Extract the [X, Y] coordinate from the center of the cell holding the provided text.  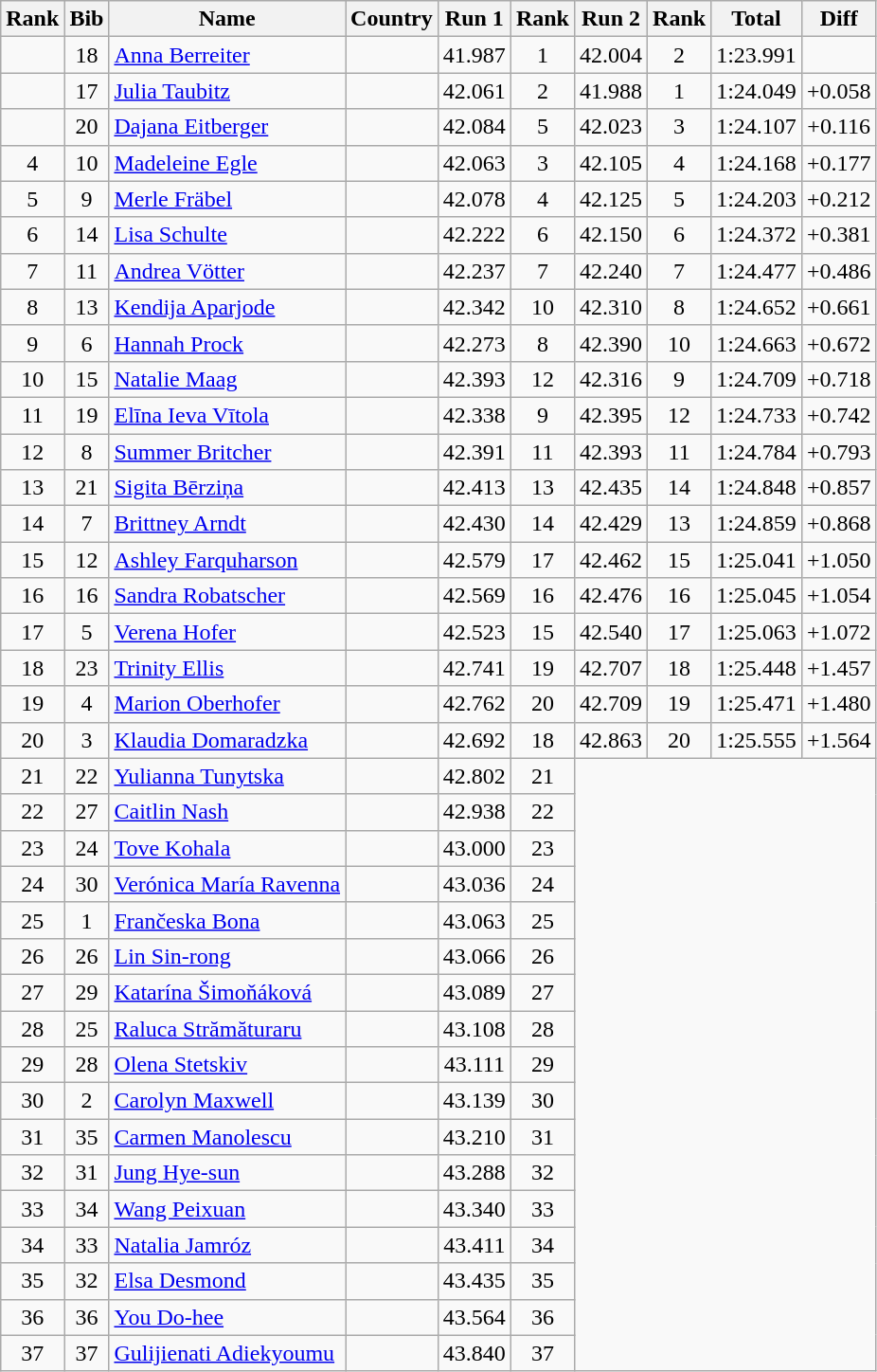
+0.212 [839, 199]
43.564 [474, 1317]
Trinity Ellis [227, 668]
1:23.991 [757, 55]
42.569 [474, 596]
+1.054 [839, 596]
1:24.663 [757, 343]
42.310 [610, 307]
42.273 [474, 343]
1:24.709 [757, 379]
+1.072 [839, 632]
42.125 [610, 199]
42.523 [474, 632]
43.411 [474, 1245]
Yulianna Tunytska [227, 776]
Verónica María Ravenna [227, 884]
1:25.041 [757, 560]
42.078 [474, 199]
+0.058 [839, 91]
43.108 [474, 1028]
1:24.372 [757, 235]
+0.672 [839, 343]
+1.050 [839, 560]
Caitlin Nash [227, 812]
Lin Sin-rong [227, 956]
1:24.107 [757, 127]
Verena Hofer [227, 632]
Frančeska Bona [227, 920]
Ashley Farquharson [227, 560]
42.061 [474, 91]
43.036 [474, 884]
Klaudia Domaradzka [227, 740]
Name [227, 19]
42.342 [474, 307]
1:24.859 [757, 524]
You Do-hee [227, 1317]
1:25.063 [757, 632]
Andrea Vötter [227, 271]
1:24.848 [757, 488]
Olena Stetskiv [227, 1065]
+0.793 [839, 452]
41.987 [474, 55]
1:24.203 [757, 199]
42.391 [474, 452]
41.988 [610, 91]
42.222 [474, 235]
Jung Hye-sun [227, 1173]
Merle Fräbel [227, 199]
42.023 [610, 127]
42.237 [474, 271]
Katarína Šimoňáková [227, 992]
+0.661 [839, 307]
Julia Taubitz [227, 91]
42.540 [610, 632]
42.863 [610, 740]
42.692 [474, 740]
42.802 [474, 776]
1:24.049 [757, 91]
1:24.477 [757, 271]
Bib [87, 19]
42.435 [610, 488]
Run 2 [610, 19]
43.288 [474, 1173]
Run 1 [474, 19]
42.150 [610, 235]
+0.177 [839, 163]
Brittney Arndt [227, 524]
Carmen Manolescu [227, 1137]
42.462 [610, 560]
Natalie Maag [227, 379]
42.430 [474, 524]
Lisa Schulte [227, 235]
43.063 [474, 920]
43.089 [474, 992]
42.579 [474, 560]
42.240 [610, 271]
1:25.448 [757, 668]
1:25.555 [757, 740]
Gulijienati Adiekyoumu [227, 1353]
+0.486 [839, 271]
Anna Berreiter [227, 55]
+1.564 [839, 740]
43.139 [474, 1101]
1:24.168 [757, 163]
42.395 [610, 415]
42.063 [474, 163]
42.084 [474, 127]
Carolyn Maxwell [227, 1101]
Country [392, 19]
42.741 [474, 668]
Sandra Robatscher [227, 596]
+0.116 [839, 127]
+0.742 [839, 415]
Elsa Desmond [227, 1281]
Hannah Prock [227, 343]
Wang Peixuan [227, 1209]
42.413 [474, 488]
43.340 [474, 1209]
Diff [839, 19]
42.476 [610, 596]
1:25.045 [757, 596]
42.338 [474, 415]
Tove Kohala [227, 848]
43.435 [474, 1281]
42.938 [474, 812]
+0.857 [839, 488]
Natalia Jamróz [227, 1245]
42.709 [610, 704]
1:24.733 [757, 415]
+0.718 [839, 379]
Elīna Ieva Vītola [227, 415]
+0.381 [839, 235]
43.066 [474, 956]
+1.457 [839, 668]
43.000 [474, 848]
Madeleine Egle [227, 163]
+0.868 [839, 524]
42.004 [610, 55]
1:24.784 [757, 452]
42.762 [474, 704]
42.429 [610, 524]
42.707 [610, 668]
1:25.471 [757, 704]
+1.480 [839, 704]
43.840 [474, 1353]
Sigita Bērziņa [227, 488]
42.105 [610, 163]
42.390 [610, 343]
Total [757, 19]
Summer Britcher [227, 452]
43.210 [474, 1137]
1:24.652 [757, 307]
Marion Oberhofer [227, 704]
42.316 [610, 379]
Kendija Aparjode [227, 307]
43.111 [474, 1065]
Raluca Strămăturaru [227, 1028]
Dajana Eitberger [227, 127]
